Provide the (X, Y) coordinate of the cell's center where the given text is located.  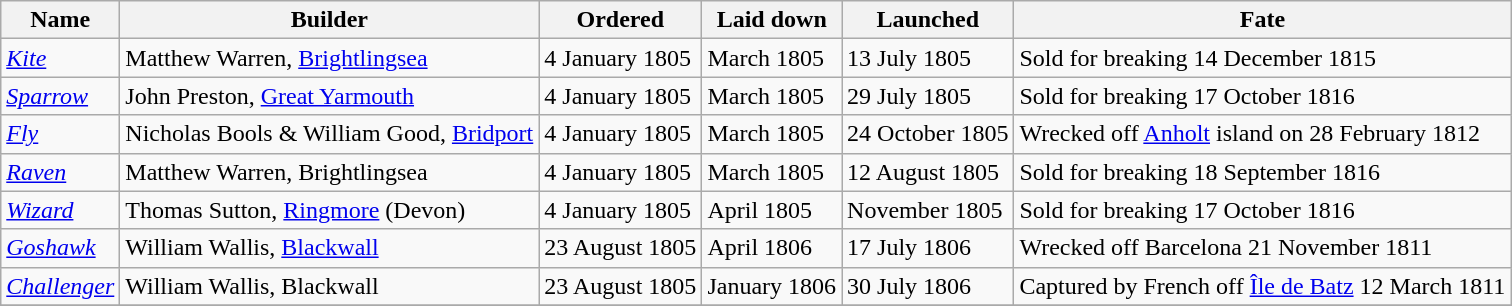
Goshawk (60, 248)
24 October 1805 (928, 134)
Ordered (620, 20)
29 July 1805 (928, 96)
April 1805 (772, 210)
17 July 1806 (928, 248)
Launched (928, 20)
13 July 1805 (928, 58)
Name (60, 20)
Sparrow (60, 96)
Kite (60, 58)
January 1806 (772, 286)
April 1806 (772, 248)
Builder (330, 20)
Nicholas Bools & William Good, Bridport (330, 134)
John Preston, Great Yarmouth (330, 96)
November 1805 (928, 210)
Wrecked off Anholt island on 28 February 1812 (1262, 134)
Thomas Sutton, Ringmore (Devon) (330, 210)
Sold for breaking 18 September 1816 (1262, 172)
Wrecked off Barcelona 21 November 1811 (1262, 248)
Wizard (60, 210)
Raven (60, 172)
Fate (1262, 20)
Challenger (60, 286)
30 July 1806 (928, 286)
Fly (60, 134)
Laid down (772, 20)
Sold for breaking 14 December 1815 (1262, 58)
12 August 1805 (928, 172)
Captured by French off Île de Batz 12 March 1811 (1262, 286)
